Provide the [X, Y] coordinate of the cell's center where the given text is located.  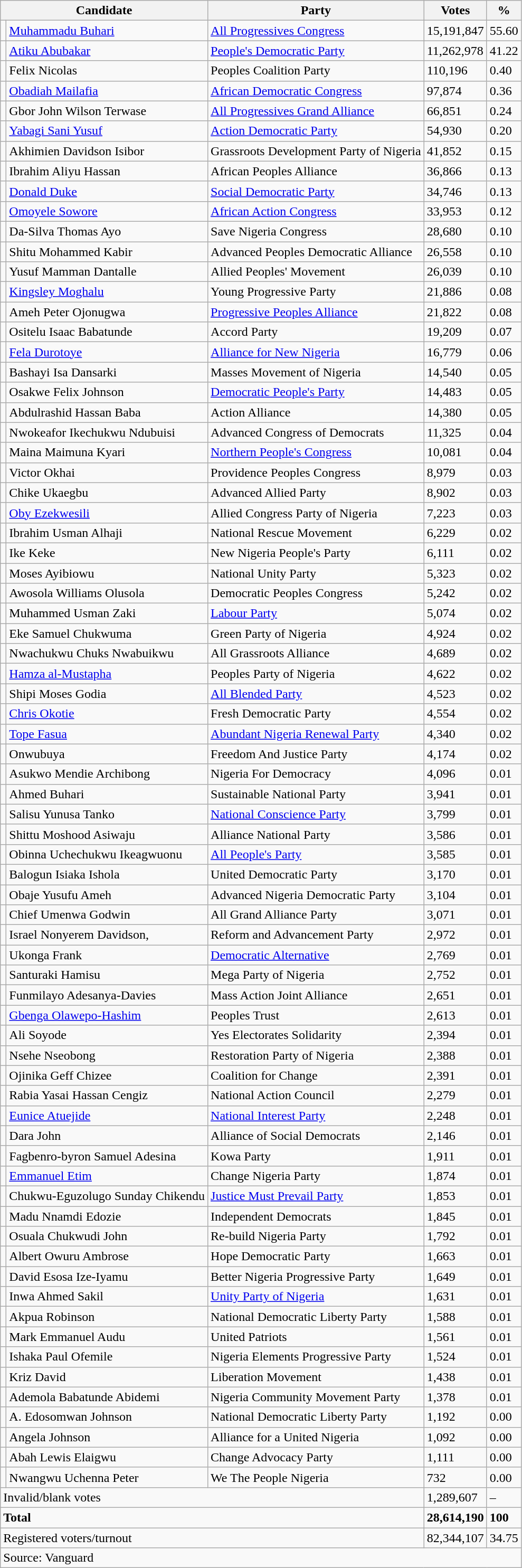
Better Nigeria Progressive Party [316, 1277]
Grassroots Development Party of Nigeria [316, 151]
Peoples Coalition Party [316, 71]
21,822 [455, 312]
Omoyele Sowore [107, 211]
Labour Party [316, 613]
4,689 [455, 654]
All People's Party [316, 854]
All Blended Party [316, 694]
Bashayi Isa Dansarki [107, 372]
All Grassroots Alliance [316, 654]
28,614,190 [455, 1517]
Shipi Moses Godia [107, 694]
1,631 [455, 1297]
Action Alliance [316, 412]
19,209 [455, 332]
– [504, 1497]
0.20 [504, 131]
Unity Party of Nigeria [316, 1297]
Inwa Ahmed Sakil [107, 1297]
1,092 [455, 1437]
Fresh Democratic Party [316, 714]
Young Progressive Party [316, 292]
Victor Okhai [107, 473]
Democratic Peoples Congress [316, 593]
6,111 [455, 553]
Action Democratic Party [316, 131]
41,852 [455, 151]
34,746 [455, 191]
Obadiah Mailafia [107, 91]
Funmilayo Adesanya-Davies [107, 995]
3,170 [455, 874]
2,279 [455, 1095]
28,680 [455, 231]
Allied Peoples' Movement [316, 272]
1,192 [455, 1417]
0.40 [504, 71]
3,799 [455, 814]
Muhammed Usman Zaki [107, 613]
Yes Electorates Solidarity [316, 1035]
National Conscience Party [316, 814]
Advanced Allied Party [316, 493]
Eke Samuel Chukwuma [107, 634]
1,111 [455, 1457]
36,866 [455, 171]
2,391 [455, 1075]
Advanced Congress of Democrats [316, 432]
National Action Council [316, 1095]
Masses Movement of Nigeria [316, 372]
Chukwu-Eguzolugo Sunday Chikendu [107, 1196]
United Democratic Party [316, 874]
Green Party of Nigeria [316, 634]
Angela Johnson [107, 1437]
Democratic People's Party [316, 392]
Hope Democratic Party [316, 1257]
Obaje Yusufu Ameh [107, 895]
7,223 [455, 513]
Alliance for New Nigeria [316, 352]
11,262,978 [455, 51]
Da-Silva Thomas Ayo [107, 231]
5,323 [455, 573]
Ademola Babatunde Abidemi [107, 1397]
16,779 [455, 352]
8,979 [455, 473]
Ishaka Paul Ofemile [107, 1357]
Accord Party [316, 332]
Total [212, 1517]
1,289,607 [455, 1497]
Yusuf Mamman Dantalle [107, 272]
Alliance of Social Democrats [316, 1136]
21,886 [455, 292]
Nigeria Elements Progressive Party [316, 1357]
0.15 [504, 151]
3,071 [455, 915]
Mass Action Joint Alliance [316, 995]
Save Nigeria Congress [316, 231]
2,651 [455, 995]
National Rescue Movement [316, 533]
14,483 [455, 392]
5,074 [455, 613]
Santuraki Hamisu [107, 975]
Party [316, 11]
National Unity Party [316, 573]
2,388 [455, 1055]
Shittu Moshood Asiwaju [107, 834]
2,752 [455, 975]
Restoration Party of Nigeria [316, 1055]
Votes [455, 11]
Israel Nonyerem Davidson, [107, 935]
% [504, 11]
Invalid/blank votes [212, 1497]
3,586 [455, 834]
Peoples Trust [316, 1015]
0.07 [504, 332]
3,585 [455, 854]
1,649 [455, 1277]
Alliance National Party [316, 834]
Abah Lewis Elaigwu [107, 1457]
All Grand Alliance Party [316, 915]
1,588 [455, 1317]
Progressive Peoples Alliance [316, 312]
2,394 [455, 1035]
1,524 [455, 1357]
Chris Okotie [107, 714]
Gbenga Olawepo-Hashim [107, 1015]
Shitu Mohammed Kabir [107, 252]
Liberation Movement [316, 1377]
Registered voters/turnout [212, 1538]
David Esosa Ize-Iyamu [107, 1277]
Ukonga Frank [107, 955]
Maina Maimuna Kyari [107, 452]
We The People Nigeria [316, 1477]
Social Democratic Party [316, 191]
732 [455, 1477]
Onwubuya [107, 754]
Kriz David [107, 1377]
Source: Vanguard [261, 1558]
Coalition for Change [316, 1075]
3,104 [455, 895]
Nigeria Community Movement Party [316, 1397]
2,613 [455, 1015]
4,096 [455, 774]
1,663 [455, 1257]
4,174 [455, 754]
2,146 [455, 1136]
Gbor John Wilson Terwase [107, 111]
Ibrahim Aliyu Hassan [107, 171]
1,911 [455, 1156]
66,851 [455, 111]
Ali Soyode [107, 1035]
Tope Fasua [107, 734]
Nsehe Nseobong [107, 1055]
African Peoples Alliance [316, 171]
Nwangwu Uchenna Peter [107, 1477]
0.24 [504, 111]
4,622 [455, 674]
Atiku Abubakar [107, 51]
Independent Democrats [316, 1216]
41.22 [504, 51]
1,853 [455, 1196]
Osakwe Felix Johnson [107, 392]
Osuala Chukwudi John [107, 1236]
6,229 [455, 533]
1,378 [455, 1397]
0.06 [504, 352]
5,242 [455, 593]
Akpua Robinson [107, 1317]
1,561 [455, 1337]
Nwokeafor Ikechukwu Ndubuisi [107, 432]
110,196 [455, 71]
Mega Party of Nigeria [316, 975]
Dara John [107, 1136]
1,845 [455, 1216]
2,769 [455, 955]
Muhammadu Buhari [107, 31]
Salisu Yunusa Tanko [107, 814]
Donald Duke [107, 191]
4,924 [455, 634]
Ibrahim Usman Alhaji [107, 533]
Hamza al-Mustapha [107, 674]
Kowa Party [316, 1156]
14,380 [455, 412]
All Progressives Grand Alliance [316, 111]
Nwachukwu Chuks Nwabuikwu [107, 654]
National Interest Party [316, 1116]
Fagbenro-byron Samuel Adesina [107, 1156]
Abundant Nigeria Renewal Party [316, 734]
26,039 [455, 272]
97,874 [455, 91]
Advanced Peoples Democratic Alliance [316, 252]
82,344,107 [455, 1538]
100 [504, 1517]
Advanced Nigeria Democratic Party [316, 895]
34.75 [504, 1538]
0.12 [504, 211]
Providence Peoples Congress [316, 473]
Freedom And Justice Party [316, 754]
Oby Ezekwesili [107, 513]
Peoples Party of Nigeria [316, 674]
Sustainable National Party [316, 794]
Democratic Alternative [316, 955]
Northern People's Congress [316, 452]
Eunice Atuejide [107, 1116]
People's Democratic Party [316, 51]
Alliance for a United Nigeria [316, 1437]
1,438 [455, 1377]
54,930 [455, 131]
2,248 [455, 1116]
Yabagi Sani Yusuf [107, 131]
33,953 [455, 211]
4,554 [455, 714]
All Progressives Congress [316, 31]
A. Edosomwan Johnson [107, 1417]
Nigeria For Democracy [316, 774]
Ojinika Geff Chizee [107, 1075]
1,792 [455, 1236]
Candidate [105, 11]
Ositelu Isaac Babatunde [107, 332]
Fela Durotoye [107, 352]
Change Nigeria Party [316, 1176]
Chief Umenwa Godwin [107, 915]
15,191,847 [455, 31]
Mark Emmanuel Audu [107, 1337]
Ike Keke [107, 553]
55.60 [504, 31]
Allied Congress Party of Nigeria [316, 513]
African Democratic Congress [316, 91]
Awosola Williams Olusola [107, 593]
Kingsley Moghalu [107, 292]
Abdulrashid Hassan Baba [107, 412]
14,540 [455, 372]
Albert Owuru Ambrose [107, 1257]
Change Advocacy Party [316, 1457]
African Action Congress [316, 211]
4,523 [455, 694]
0.36 [504, 91]
Felix Nicolas [107, 71]
United Patriots [316, 1337]
1,874 [455, 1176]
Justice Must Prevail Party [316, 1196]
Asukwo Mendie Archibong [107, 774]
Ahmed Buhari [107, 794]
New Nigeria People's Party [316, 553]
Ameh Peter Ojonugwa [107, 312]
Moses Ayibiowu [107, 573]
8,902 [455, 493]
Obinna Uchechukwu Ikeagwuonu [107, 854]
26,558 [455, 252]
11,325 [455, 432]
Chike Ukaegbu [107, 493]
2,972 [455, 935]
Balogun Isiaka Ishola [107, 874]
Reform and Advancement Party [316, 935]
Re-build Nigeria Party [316, 1236]
10,081 [455, 452]
3,941 [455, 794]
Emmanuel Etim [107, 1176]
Madu Nnamdi Edozie [107, 1216]
Akhimien Davidson Isibor [107, 151]
4,340 [455, 734]
Rabia Yasai Hassan Cengiz [107, 1095]
